Pinpoint the cell where the given text exists, returning its (x, y) midpoint coordinate. 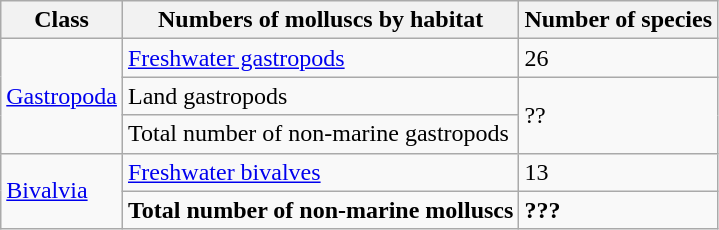
Land gastropods (320, 96)
Gastropoda (62, 96)
Freshwater gastropods (320, 58)
Numbers of molluscs by habitat (320, 20)
Total number of non-marine gastropods (320, 134)
Bivalvia (62, 191)
Total number of non-marine molluscs (320, 210)
Number of species (618, 20)
??? (618, 210)
Freshwater bivalves (320, 172)
26 (618, 58)
Class (62, 20)
?? (618, 115)
13 (618, 172)
